Detect which cell encompasses the target text, then output its (x, y) center coordinate. 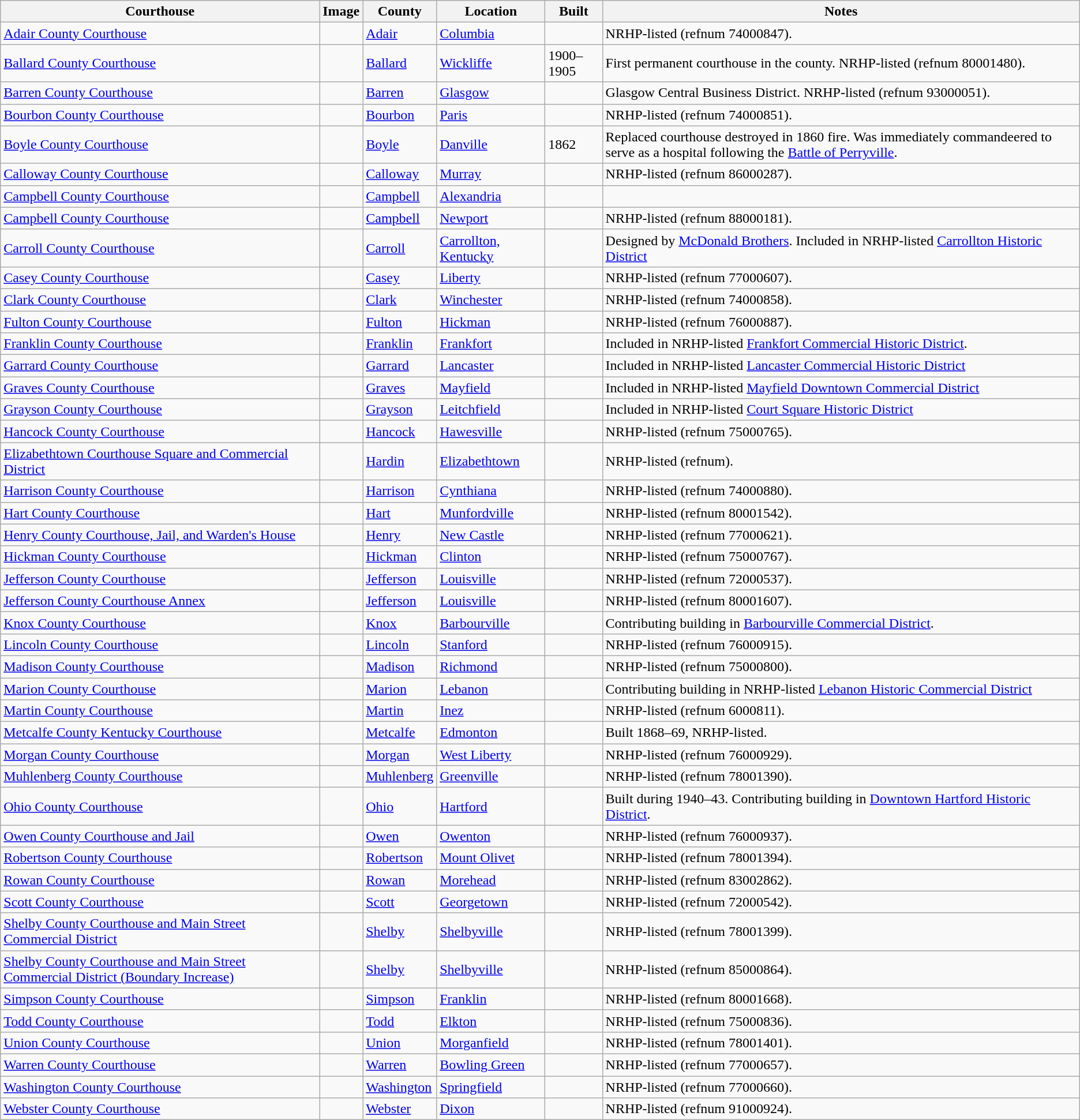
NRHP-listed (refnum 75000765). (841, 432)
Knox County Courthouse (160, 623)
Included in NRHP-listed Court Square Historic District (841, 410)
Clark (400, 299)
Built 1868–69, NRHP-listed. (841, 733)
Warren County Courthouse (160, 1065)
Hawesville (491, 432)
Included in NRHP-listed Lancaster Commercial Historic District (841, 366)
NRHP-listed (refnum 78001390). (841, 777)
Georgetown (491, 902)
Courthouse (160, 12)
NRHP-listed (refnum 75000800). (841, 666)
Simpson (400, 999)
Adair County Courthouse (160, 33)
Ballard County Courthouse (160, 63)
Bourbon County Courthouse (160, 115)
Paris (491, 115)
Bourbon (400, 115)
Elizabethtown (491, 462)
Ballard (400, 63)
Metcalfe County Kentucky Courthouse (160, 733)
Calloway County Courthouse (160, 174)
Boyle County Courthouse (160, 144)
Alexandria (491, 196)
NRHP-listed (refnum 77000621). (841, 535)
Newport (491, 218)
Lincoln County Courthouse (160, 645)
NRHP-listed (refnum 76000887). (841, 321)
Hart (400, 513)
Hartford (491, 807)
Marion (400, 688)
Designed by McDonald Brothers. Included in NRHP-listed Carrollton Historic District (841, 248)
Carrollton, Kentucky (491, 248)
Robertson County Courthouse (160, 858)
Shelby County Courthouse and Main Street Commercial District (160, 931)
Garrard (400, 366)
Glasgow (491, 93)
Murray (491, 174)
NRHP-listed (refnum 91000924). (841, 1109)
Morgan County Courthouse (160, 755)
Graves County Courthouse (160, 388)
First permanent courthouse in the county. NRHP-listed (refnum 80001480). (841, 63)
Carroll County Courthouse (160, 248)
Owenton (491, 836)
Scott (400, 902)
Madison County Courthouse (160, 666)
Cynthiana (491, 491)
Winchester (491, 299)
Carroll (400, 248)
Glasgow Central Business District. NRHP-listed (refnum 93000051). (841, 93)
NRHP-listed (refnum 72000537). (841, 579)
Danville (491, 144)
NRHP-listed (refnum 88000181). (841, 218)
NRHP-listed (refnum 74000851). (841, 115)
Knox (400, 623)
Warren (400, 1065)
Hancock (400, 432)
NRHP-listed (refnum 77000607). (841, 278)
Henry County Courthouse, Jail, and Warden's House (160, 535)
Morehead (491, 880)
Built during 1940–43. Contributing building in Downtown Hartford Historic District. (841, 807)
Todd County Courthouse (160, 1021)
Included in NRHP-listed Mayfield Downtown Commercial District (841, 388)
NRHP-listed (refnum 76000929). (841, 755)
Barren County Courthouse (160, 93)
Muhlenberg County Courthouse (160, 777)
Washington (400, 1087)
Union County Courthouse (160, 1043)
Harrison County Courthouse (160, 491)
Built (573, 12)
Stanford (491, 645)
Todd (400, 1021)
Martin (400, 711)
NRHP-listed (refnum 77000657). (841, 1065)
Dixon (491, 1109)
Boyle (400, 144)
Greenville (491, 777)
Contributing building in NRHP-listed Lebanon Historic Commercial District (841, 688)
NRHP-listed (refnum 78001399). (841, 931)
Robertson (400, 858)
Included in NRHP-listed Frankfort Commercial Historic District. (841, 344)
Ohio (400, 807)
Edmonton (491, 733)
Elkton (491, 1021)
NRHP-listed (refnum 6000811). (841, 711)
Lancaster (491, 366)
Fulton County Courthouse (160, 321)
Replaced courthouse destroyed in 1860 fire. Was immediately commandeered to serve as a hospital following the Battle of Perryville. (841, 144)
NRHP-listed (refnum 86000287). (841, 174)
Jefferson County Courthouse (160, 579)
NRHP-listed (refnum 80001607). (841, 601)
West Liberty (491, 755)
Scott County Courthouse (160, 902)
Metcalfe (400, 733)
NRHP-listed (refnum 74000847). (841, 33)
Elizabethtown Courthouse Square and Commercial District (160, 462)
Martin County Courthouse (160, 711)
Richmond (491, 666)
Columbia (491, 33)
Hancock County Courthouse (160, 432)
Rowan (400, 880)
NRHP-listed (refnum 80001668). (841, 999)
Mount Olivet (491, 858)
Franklin County Courthouse (160, 344)
NRHP-listed (refnum 77000660). (841, 1087)
1900–1905 (573, 63)
Clark County Courthouse (160, 299)
County (400, 12)
Madison (400, 666)
Calloway (400, 174)
NRHP-listed (refnum 76000915). (841, 645)
Inez (491, 711)
Bowling Green (491, 1065)
New Castle (491, 535)
NRHP-listed (refnum 75000836). (841, 1021)
Hart County Courthouse (160, 513)
NRHP-listed (refnum 83002862). (841, 880)
1862 (573, 144)
Grayson County Courthouse (160, 410)
Hickman County Courthouse (160, 557)
NRHP-listed (refnum 80001542). (841, 513)
Muhlenberg (400, 777)
Owen County Courthouse and Jail (160, 836)
Morgan (400, 755)
Image (342, 12)
Shelby County Courthouse and Main Street Commercial District (Boundary Increase) (160, 969)
Union (400, 1043)
Jefferson County Courthouse Annex (160, 601)
Simpson County Courthouse (160, 999)
Munfordville (491, 513)
Hardin (400, 462)
Mayfield (491, 388)
Rowan County Courthouse (160, 880)
Leitchfield (491, 410)
Lincoln (400, 645)
NRHP-listed (refnum). (841, 462)
Webster (400, 1109)
Clinton (491, 557)
NRHP-listed (refnum 78001394). (841, 858)
NRHP-listed (refnum 76000937). (841, 836)
Location (491, 12)
Notes (841, 12)
NRHP-listed (refnum 74000880). (841, 491)
Wickliffe (491, 63)
Henry (400, 535)
NRHP-listed (refnum 72000542). (841, 902)
Marion County Courthouse (160, 688)
Springfield (491, 1087)
Webster County Courthouse (160, 1109)
Harrison (400, 491)
Adair (400, 33)
Owen (400, 836)
NRHP-listed (refnum 74000858). (841, 299)
Lebanon (491, 688)
NRHP-listed (refnum 75000767). (841, 557)
Graves (400, 388)
NRHP-listed (refnum 85000864). (841, 969)
Grayson (400, 410)
Frankfort (491, 344)
Casey (400, 278)
Casey County Courthouse (160, 278)
Contributing building in Barbourville Commercial District. (841, 623)
Garrard County Courthouse (160, 366)
Washington County Courthouse (160, 1087)
Ohio County Courthouse (160, 807)
Barren (400, 93)
Liberty (491, 278)
Morganfield (491, 1043)
Fulton (400, 321)
Barbourville (491, 623)
NRHP-listed (refnum 78001401). (841, 1043)
